Return the [X, Y] coordinate for the center point of the cell that contains the specified text.  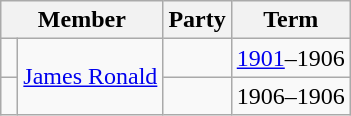
James Ronald [90, 77]
Member [82, 20]
1906–1906 [290, 96]
Term [290, 20]
Party [197, 20]
1901–1906 [290, 58]
